Find where the given text appears and provide that cell's center as (X, Y) coordinate. 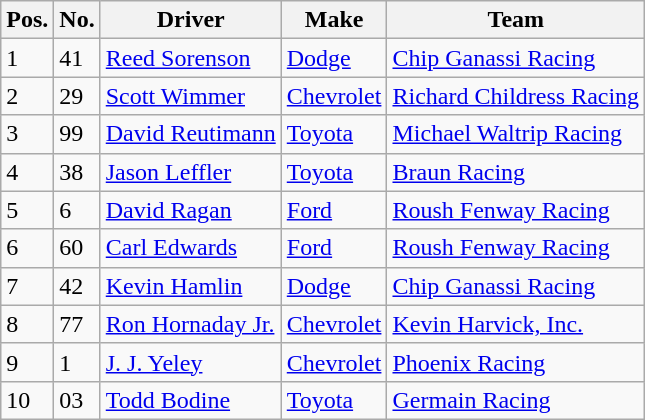
David Reutimann (190, 134)
Reed Sorenson (190, 58)
5 (28, 210)
Driver (190, 20)
Pos. (28, 20)
8 (28, 324)
Make (334, 20)
99 (77, 134)
2 (28, 96)
38 (77, 172)
41 (77, 58)
Kevin Hamlin (190, 286)
42 (77, 286)
Phoenix Racing (516, 362)
Braun Racing (516, 172)
03 (77, 400)
9 (28, 362)
Germain Racing (516, 400)
7 (28, 286)
David Ragan (190, 210)
Richard Childress Racing (516, 96)
No. (77, 20)
60 (77, 248)
Michael Waltrip Racing (516, 134)
Carl Edwards (190, 248)
10 (28, 400)
4 (28, 172)
29 (77, 96)
Scott Wimmer (190, 96)
Kevin Harvick, Inc. (516, 324)
Ron Hornaday Jr. (190, 324)
J. J. Yeley (190, 362)
Team (516, 20)
77 (77, 324)
3 (28, 134)
Jason Leffler (190, 172)
Todd Bodine (190, 400)
